Return (x, y) of the center of cell containing provided text 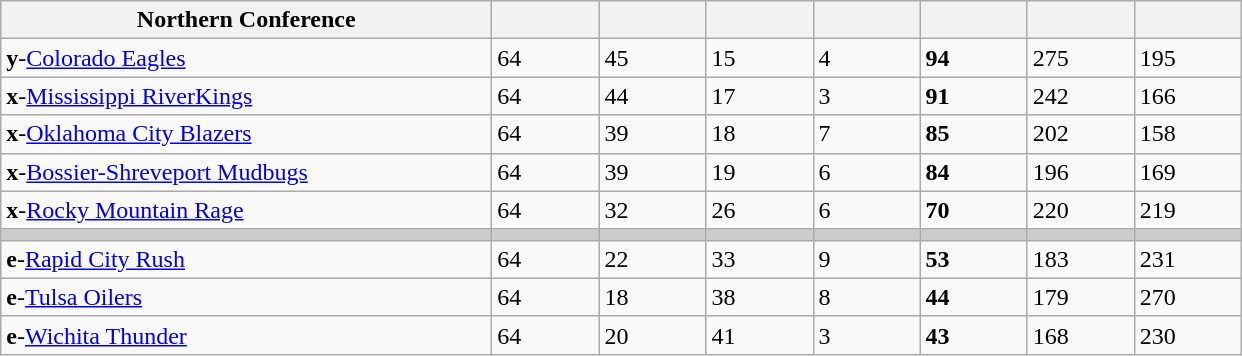
15 (760, 58)
85 (974, 134)
8 (866, 297)
y-Colorado Eagles (246, 58)
32 (652, 210)
9 (866, 259)
195 (1188, 58)
70 (974, 210)
7 (866, 134)
231 (1188, 259)
183 (1080, 259)
33 (760, 259)
220 (1080, 210)
166 (1188, 96)
x-Oklahoma City Blazers (246, 134)
22 (652, 259)
38 (760, 297)
4 (866, 58)
Northern Conference (246, 20)
e-Wichita Thunder (246, 335)
43 (974, 335)
219 (1188, 210)
x-Rocky Mountain Rage (246, 210)
94 (974, 58)
158 (1188, 134)
x-Mississippi RiverKings (246, 96)
e-Tulsa Oilers (246, 297)
169 (1188, 172)
168 (1080, 335)
202 (1080, 134)
19 (760, 172)
196 (1080, 172)
230 (1188, 335)
17 (760, 96)
275 (1080, 58)
84 (974, 172)
53 (974, 259)
e-Rapid City Rush (246, 259)
242 (1080, 96)
20 (652, 335)
91 (974, 96)
26 (760, 210)
x-Bossier-Shreveport Mudbugs (246, 172)
45 (652, 58)
270 (1188, 297)
41 (760, 335)
179 (1080, 297)
